Find where the given text appears and provide that cell's center as (X, Y) coordinate. 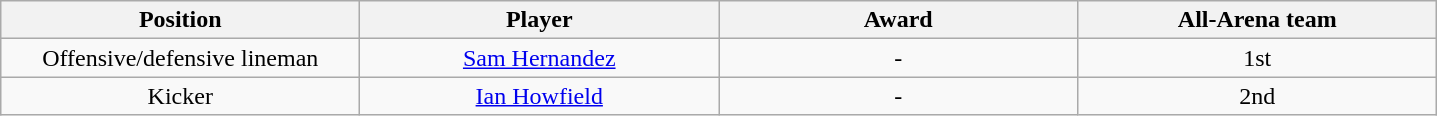
Position (180, 20)
Kicker (180, 96)
1st (1258, 58)
Ian Howfield (540, 96)
Offensive/defensive lineman (180, 58)
All-Arena team (1258, 20)
Sam Hernandez (540, 58)
2nd (1258, 96)
Player (540, 20)
Award (898, 20)
